Capture the cell that displays the provided text and extract its (X, Y) central coordinate. 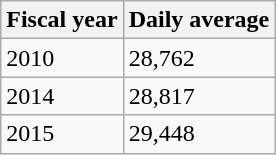
2010 (62, 58)
Fiscal year (62, 20)
2014 (62, 96)
Daily average (199, 20)
2015 (62, 134)
29,448 (199, 134)
28,762 (199, 58)
28,817 (199, 96)
